Capture the cell that displays the provided text and extract its [x, y] central coordinate. 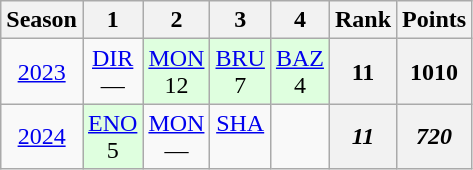
Points [434, 20]
BRU7 [240, 72]
1010 [434, 72]
720 [434, 136]
ENO5 [112, 136]
MON— [176, 136]
2 [176, 20]
DIR— [112, 72]
4 [300, 20]
MON12 [176, 72]
Season [42, 20]
BAZ4 [300, 72]
Rank [362, 20]
3 [240, 20]
2024 [42, 136]
1 [112, 20]
SHA [240, 136]
2023 [42, 72]
